Locate the cell with the specified text and output its (X, Y) center coordinate. 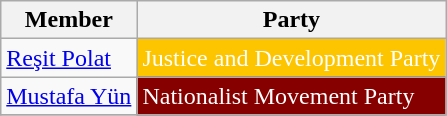
Party (292, 20)
Mustafa Yün (69, 96)
Nationalist Movement Party (292, 96)
Member (69, 20)
Reşit Polat (69, 58)
Justice and Development Party (292, 58)
